Locate the cell with the specified text and output its [X, Y] center coordinate. 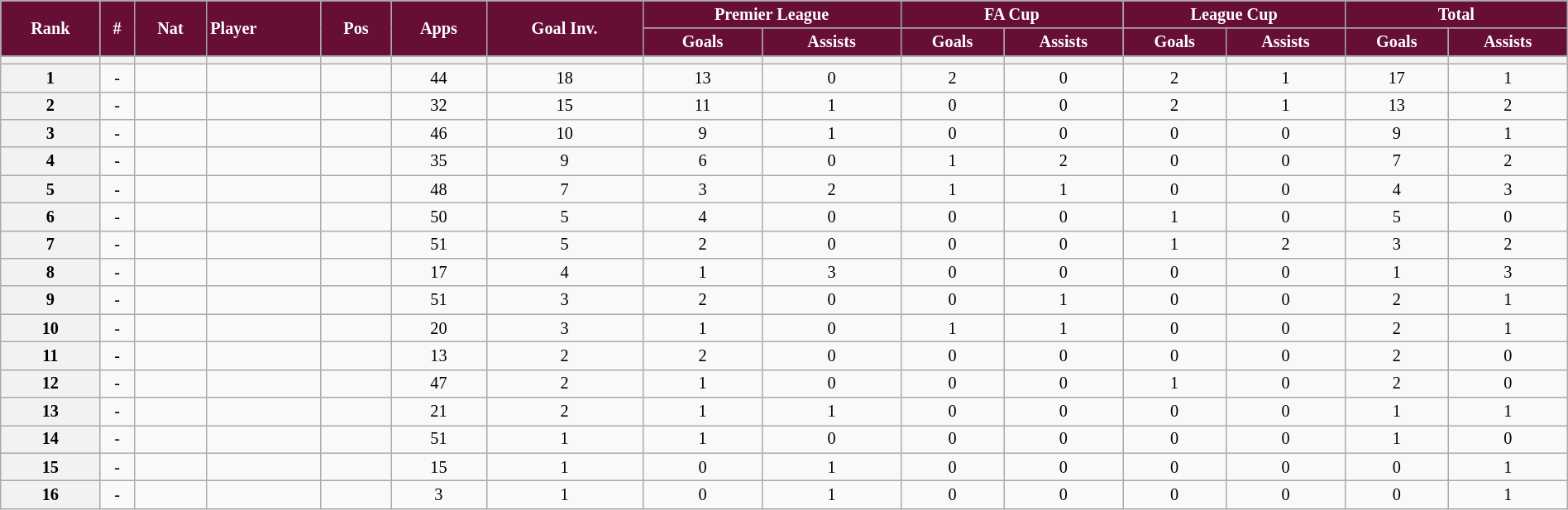
47 [438, 384]
12 [50, 384]
FA Cup [1012, 14]
14 [50, 439]
Premier League [772, 14]
20 [438, 328]
Pos [356, 28]
16 [50, 494]
32 [438, 106]
8 [50, 272]
46 [438, 133]
50 [438, 217]
Apps [438, 28]
35 [438, 161]
Total [1456, 14]
Goal Inv. [564, 28]
48 [438, 189]
Rank [50, 28]
21 [438, 411]
Player [263, 28]
Nat [170, 28]
18 [564, 78]
League Cup [1234, 14]
# [117, 28]
44 [438, 78]
